Provide the (X, Y) coordinate of the cell's center where the given text is located.  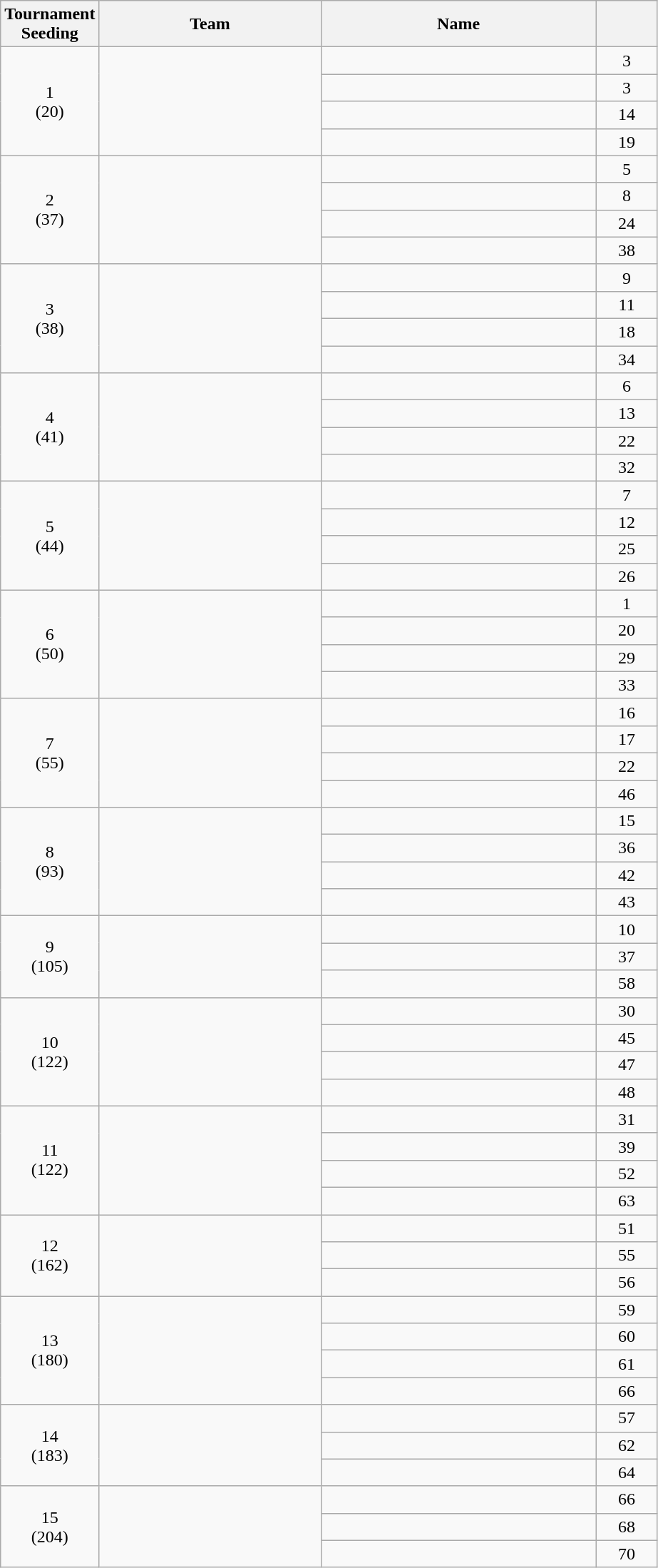
9 (627, 278)
5(44) (50, 536)
8 (627, 196)
57 (627, 1418)
11 (627, 305)
29 (627, 658)
1 (627, 604)
10(122) (50, 1052)
36 (627, 848)
26 (627, 576)
7 (627, 495)
2(37) (50, 210)
6(50) (50, 644)
43 (627, 902)
1(20) (50, 101)
10 (627, 930)
8(93) (50, 862)
19 (627, 142)
4(41) (50, 427)
12(162) (50, 1255)
17 (627, 739)
39 (627, 1146)
15(204) (50, 1527)
16 (627, 712)
5 (627, 169)
14 (627, 115)
3(38) (50, 318)
Name (458, 24)
30 (627, 1011)
61 (627, 1364)
18 (627, 332)
64 (627, 1472)
62 (627, 1445)
51 (627, 1228)
42 (627, 875)
38 (627, 250)
Team (210, 24)
59 (627, 1310)
31 (627, 1119)
34 (627, 359)
46 (627, 794)
25 (627, 549)
63 (627, 1201)
48 (627, 1092)
47 (627, 1065)
20 (627, 631)
37 (627, 957)
7(55) (50, 753)
6 (627, 387)
24 (627, 223)
56 (627, 1283)
60 (627, 1337)
13 (627, 414)
11(122) (50, 1160)
33 (627, 685)
14(183) (50, 1445)
58 (627, 984)
55 (627, 1256)
32 (627, 468)
68 (627, 1527)
13(180) (50, 1350)
15 (627, 821)
12 (627, 522)
45 (627, 1038)
52 (627, 1174)
9(105) (50, 957)
70 (627, 1554)
Tournament Seeding (50, 24)
